Scan for the cell matching the given text and deliver its [x, y] coordinate at center. 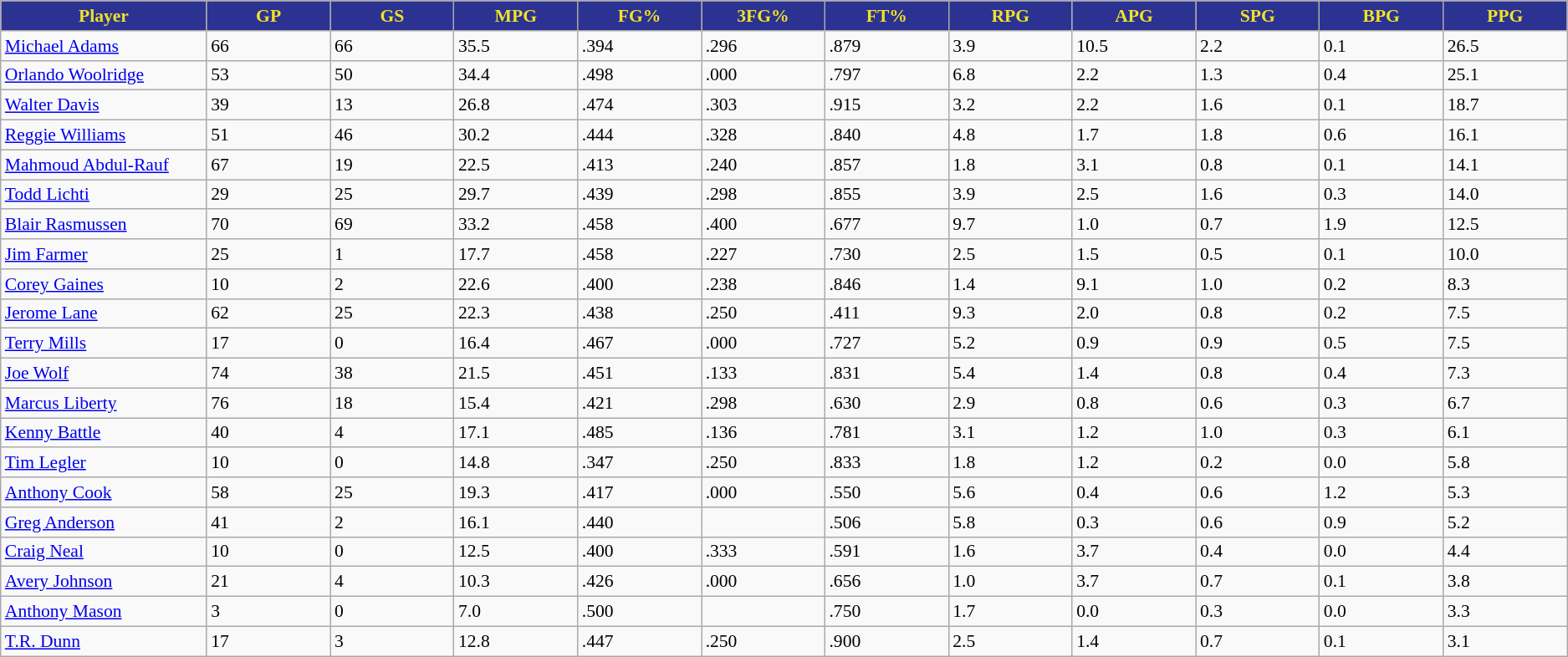
.879 [886, 46]
.730 [886, 254]
22.5 [516, 165]
.240 [764, 165]
.506 [886, 522]
.846 [886, 284]
.136 [764, 433]
.227 [764, 254]
Avery Johnson [104, 582]
.630 [886, 403]
.413 [640, 165]
7.3 [1505, 374]
9.7 [1010, 225]
Blair Rasmussen [104, 225]
10.5 [1134, 46]
GS [392, 16]
.656 [886, 582]
6.1 [1505, 433]
70 [268, 225]
MPG [516, 16]
.444 [640, 135]
39 [268, 105]
Walter Davis [104, 105]
.915 [886, 105]
46 [392, 135]
22.6 [516, 284]
69 [392, 225]
.133 [764, 374]
Player [104, 16]
.857 [886, 165]
.797 [886, 75]
26.5 [1505, 46]
BPG [1382, 16]
.394 [640, 46]
.498 [640, 75]
.447 [640, 641]
.411 [886, 313]
.451 [640, 374]
Terry Mills [104, 344]
RPG [1010, 16]
.855 [886, 195]
.439 [640, 195]
12.8 [516, 641]
1.5 [1134, 254]
PPG [1505, 16]
15.4 [516, 403]
6.8 [1010, 75]
Kenny Battle [104, 433]
21.5 [516, 374]
19.3 [516, 492]
.440 [640, 522]
7.0 [516, 612]
34.4 [516, 75]
10.0 [1505, 254]
22.3 [516, 313]
Corey Gaines [104, 284]
.474 [640, 105]
.421 [640, 403]
.727 [886, 344]
4.4 [1505, 552]
.750 [886, 612]
GP [268, 16]
50 [392, 75]
Reggie Williams [104, 135]
38 [392, 374]
T.R. Dunn [104, 641]
Michael Adams [104, 46]
33.2 [516, 225]
1.3 [1258, 75]
Tim Legler [104, 463]
FT% [886, 16]
.467 [640, 344]
13 [392, 105]
APG [1134, 16]
.840 [886, 135]
3.8 [1505, 582]
29 [268, 195]
.347 [640, 463]
Joe Wolf [104, 374]
Todd Lichti [104, 195]
18.7 [1505, 105]
5.3 [1505, 492]
2.9 [1010, 403]
5.4 [1010, 374]
29.7 [516, 195]
53 [268, 75]
18 [392, 403]
.677 [886, 225]
.485 [640, 433]
5.6 [1010, 492]
.426 [640, 582]
.831 [886, 374]
.550 [886, 492]
25.1 [1505, 75]
2.0 [1134, 313]
74 [268, 374]
Marcus Liberty [104, 403]
3FG% [764, 16]
4.8 [1010, 135]
Anthony Mason [104, 612]
9.1 [1134, 284]
Jim Farmer [104, 254]
Orlando Woolridge [104, 75]
1 [392, 254]
Mahmoud Abdul-Rauf [104, 165]
19 [392, 165]
21 [268, 582]
14.8 [516, 463]
26.8 [516, 105]
62 [268, 313]
.328 [764, 135]
Anthony Cook [104, 492]
.591 [886, 552]
6.7 [1505, 403]
.303 [764, 105]
10.3 [516, 582]
.438 [640, 313]
.500 [640, 612]
.900 [886, 641]
17.1 [516, 433]
3.2 [1010, 105]
.417 [640, 492]
76 [268, 403]
.238 [764, 284]
.833 [886, 463]
FG% [640, 16]
Greg Anderson [104, 522]
67 [268, 165]
Jerome Lane [104, 313]
.333 [764, 552]
.296 [764, 46]
.781 [886, 433]
40 [268, 433]
17.7 [516, 254]
51 [268, 135]
9.3 [1010, 313]
41 [268, 522]
3.3 [1505, 612]
30.2 [516, 135]
Craig Neal [104, 552]
8.3 [1505, 284]
14.1 [1505, 165]
16.4 [516, 344]
35.5 [516, 46]
1.9 [1382, 225]
58 [268, 492]
SPG [1258, 16]
14.0 [1505, 195]
